Identify which cell holds the provided text, then report its (X, Y) central coordinate. 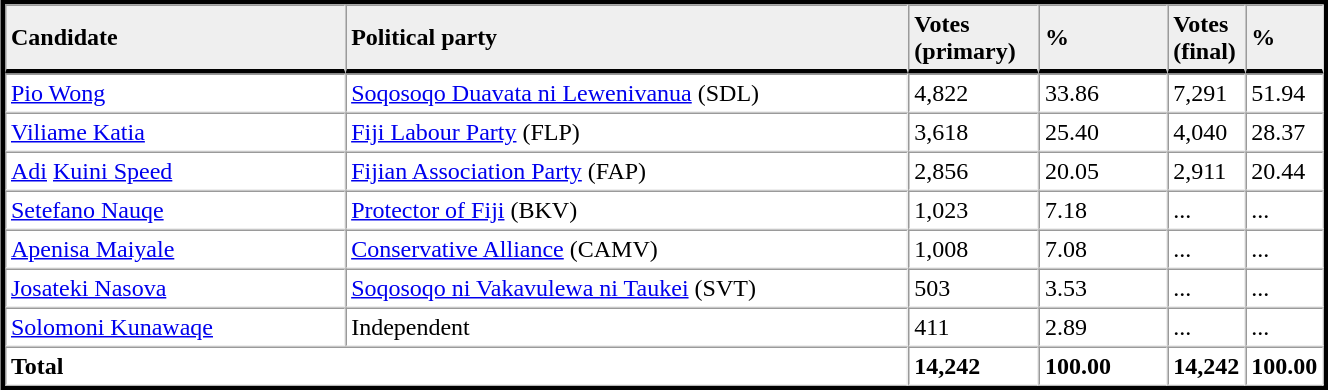
20.05 (1103, 172)
Setefano Nauqe (175, 210)
51.94 (1284, 94)
Conservative Alliance (CAMV) (626, 250)
1,023 (974, 210)
7,291 (1206, 94)
Votes(primary) (974, 38)
20.44 (1284, 172)
28.37 (1284, 132)
503 (974, 288)
Fiji Labour Party (FLP) (626, 132)
3.53 (1103, 288)
2.89 (1103, 328)
Protector of Fiji (BKV) (626, 210)
411 (974, 328)
Pio Wong (175, 94)
Viliame Katia (175, 132)
Soqosoqo ni Vakavulewa ni Taukei (SVT) (626, 288)
7.08 (1103, 250)
Political party (626, 38)
Adi Kuini Speed (175, 172)
Candidate (175, 38)
4,040 (1206, 132)
Fijian Association Party (FAP) (626, 172)
Solomoni Kunawaqe (175, 328)
3,618 (974, 132)
Josateki Nasova (175, 288)
Votes(final) (1206, 38)
Soqosoqo Duavata ni Lewenivanua (SDL) (626, 94)
2,911 (1206, 172)
Total (456, 366)
Apenisa Maiyale (175, 250)
7.18 (1103, 210)
2,856 (974, 172)
25.40 (1103, 132)
1,008 (974, 250)
4,822 (974, 94)
Independent (626, 328)
33.86 (1103, 94)
